Identify which cell holds the provided text, then report its [x, y] central coordinate. 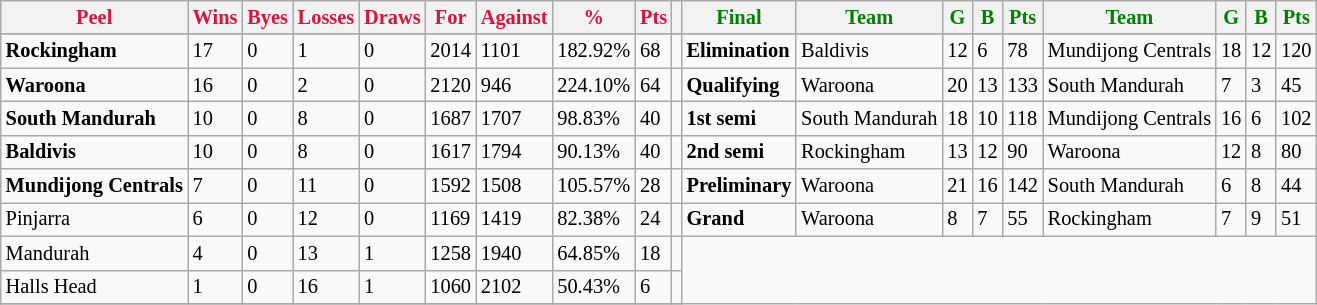
Wins [216, 17]
224.10% [594, 85]
1169 [450, 219]
Grand [740, 219]
Elimination [740, 51]
105.57% [594, 186]
50.43% [594, 287]
98.83% [594, 118]
44 [1296, 186]
51 [1296, 219]
946 [514, 85]
Qualifying [740, 85]
182.92% [594, 51]
11 [326, 186]
24 [654, 219]
1592 [450, 186]
1st semi [740, 118]
1707 [514, 118]
1101 [514, 51]
142 [1022, 186]
1419 [514, 219]
Losses [326, 17]
4 [216, 253]
1060 [450, 287]
Draws [392, 17]
20 [957, 85]
Peel [94, 17]
28 [654, 186]
Preliminary [740, 186]
9 [1261, 219]
120 [1296, 51]
Halls Head [94, 287]
1794 [514, 152]
Byes [267, 17]
1258 [450, 253]
Mandurah [94, 253]
% [594, 17]
Pinjarra [94, 219]
64.85% [594, 253]
68 [654, 51]
3 [1261, 85]
90.13% [594, 152]
2 [326, 85]
17 [216, 51]
2120 [450, 85]
55 [1022, 219]
1687 [450, 118]
82.38% [594, 219]
90 [1022, 152]
118 [1022, 118]
2nd semi [740, 152]
133 [1022, 85]
1617 [450, 152]
For [450, 17]
102 [1296, 118]
1940 [514, 253]
Final [740, 17]
21 [957, 186]
78 [1022, 51]
1508 [514, 186]
Against [514, 17]
80 [1296, 152]
64 [654, 85]
2014 [450, 51]
45 [1296, 85]
2102 [514, 287]
